Provide the (X, Y) coordinate of the cell's center where the given text is located.  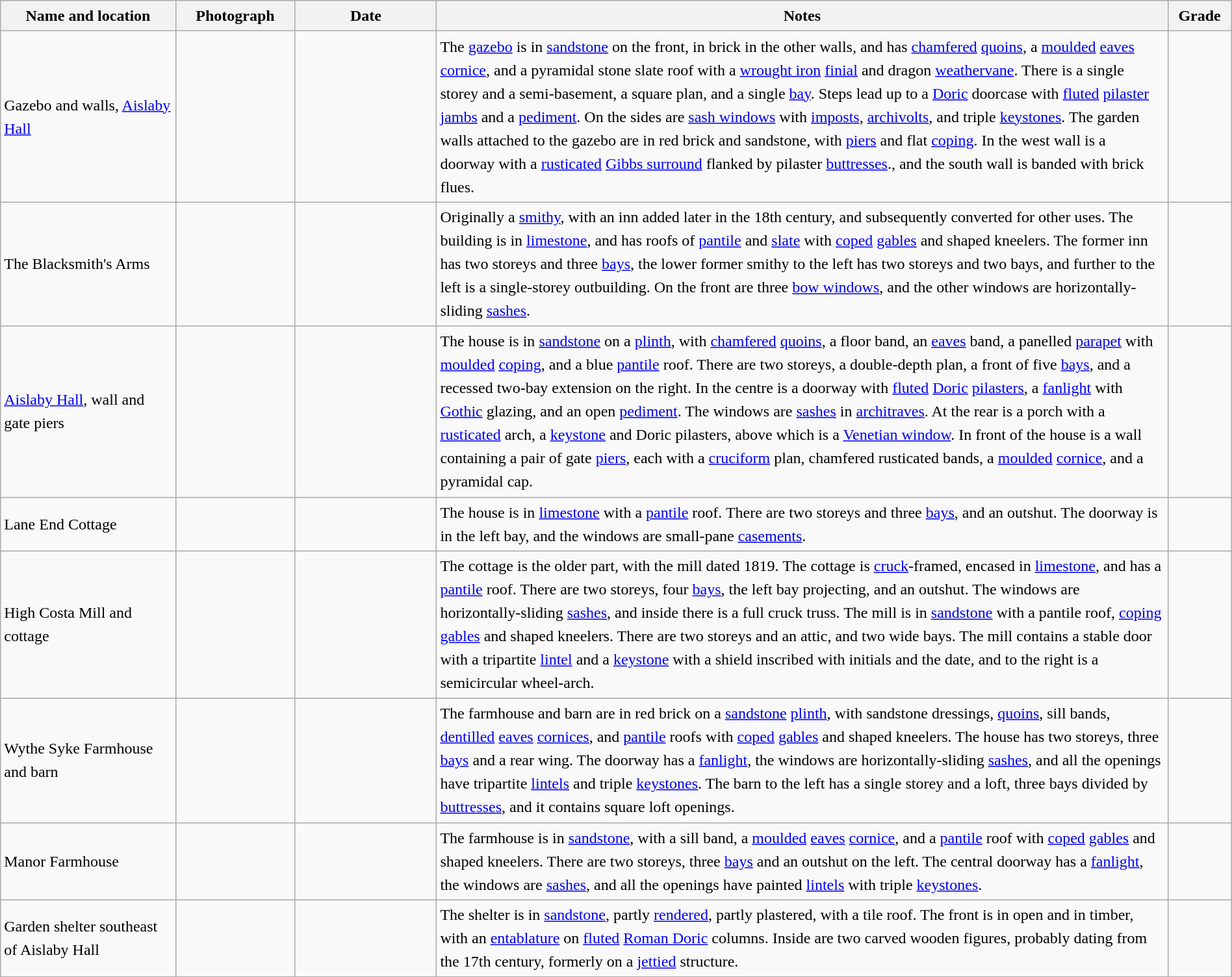
Manor Farmhouse (88, 861)
The Blacksmith's Arms (88, 264)
Photograph (235, 16)
Date (366, 16)
Gazebo and walls, Aislaby Hall (88, 117)
Aislaby Hall, wall and gate piers (88, 412)
Garden shelter southeast of Aislaby Hall (88, 938)
Grade (1200, 16)
High Costa Mill and cottage (88, 625)
Name and location (88, 16)
Lane End Cottage (88, 524)
Notes (802, 16)
Wythe Syke Farmhouse and barn (88, 760)
